Return the [x, y] coordinate for the center point of the cell that contains the specified text.  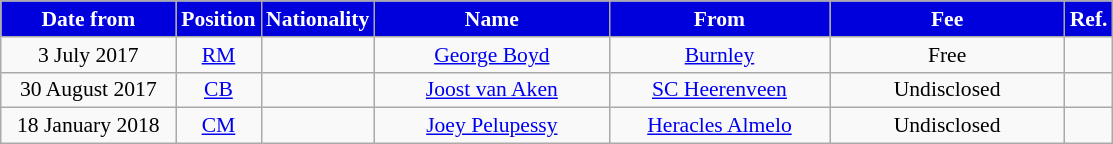
3 July 2017 [88, 55]
CB [218, 90]
RM [218, 55]
SC Heerenveen [719, 90]
CM [218, 126]
Joost van Aken [492, 90]
From [719, 19]
18 January 2018 [88, 126]
30 August 2017 [88, 90]
Name [492, 19]
Nationality [318, 19]
Burnley [719, 55]
Ref. [1089, 19]
Free [948, 55]
Fee [948, 19]
George Boyd [492, 55]
Joey Pelupessy [492, 126]
Date from [88, 19]
Position [218, 19]
Heracles Almelo [719, 126]
